Extract the [X, Y] coordinate from the center of the cell holding the provided text.  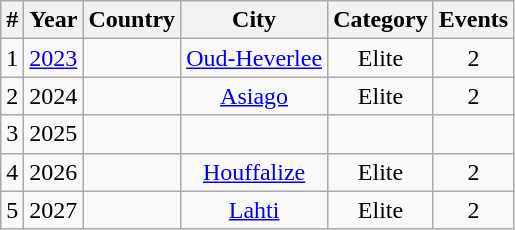
Category [381, 20]
Asiago [254, 96]
Lahti [254, 210]
2024 [54, 96]
2027 [54, 210]
1 [12, 58]
Year [54, 20]
2026 [54, 172]
5 [12, 210]
Country [132, 20]
City [254, 20]
Houffalize [254, 172]
2025 [54, 134]
Oud-Heverlee [254, 58]
2023 [54, 58]
# [12, 20]
3 [12, 134]
4 [12, 172]
Events [473, 20]
